Return the (X, Y) coordinate for the center point of the cell that contains the specified text.  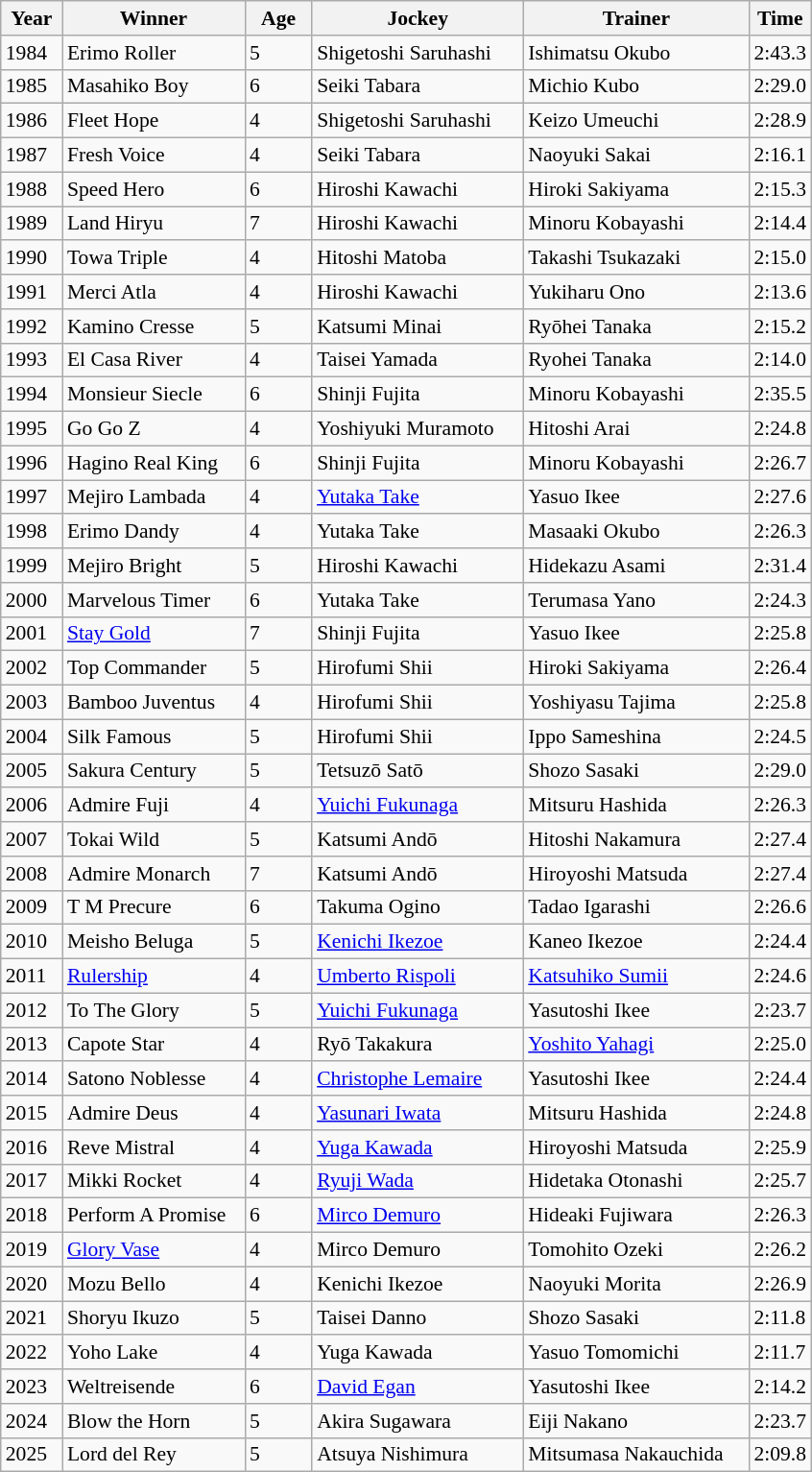
2008 (32, 874)
2:25.0 (779, 1045)
1998 (32, 532)
Tomohito Ozeki (635, 1250)
Admire Monarch (154, 874)
Speed Hero (154, 189)
Weltreisende (154, 1387)
Year (32, 18)
Yasunari Iwata (418, 1113)
Go Go Z (154, 429)
Glory Vase (154, 1250)
2:28.9 (779, 121)
Hidekazu Asami (635, 566)
Takuma Ogino (418, 907)
2014 (32, 1079)
Tetsuzō Satō (418, 771)
Yoshito Yahagi (635, 1045)
2:43.3 (779, 53)
2016 (32, 1147)
1987 (32, 156)
Tokai Wild (154, 839)
Mejiro Lambada (154, 497)
Tadao Igarashi (635, 907)
2:14.4 (779, 224)
Monsieur Siecle (154, 395)
Atsuya Nishimura (418, 1455)
Yoho Lake (154, 1353)
David Egan (418, 1387)
1999 (32, 566)
Towa Triple (154, 258)
Akira Sugawara (418, 1421)
2006 (32, 806)
2023 (32, 1387)
2:26.2 (779, 1250)
1984 (32, 53)
1997 (32, 497)
1995 (32, 429)
Yoshiyuki Muramoto (418, 429)
Ippo Sameshina (635, 736)
Ishimatsu Okubo (635, 53)
1988 (32, 189)
2021 (32, 1318)
Naoyuki Sakai (635, 156)
2007 (32, 839)
2010 (32, 942)
1993 (32, 360)
2:26.7 (779, 463)
Hagino Real King (154, 463)
Ryohei Tanaka (635, 360)
2015 (32, 1113)
2009 (32, 907)
Hitoshi Nakamura (635, 839)
Masaaki Okubo (635, 532)
1996 (32, 463)
Land Hiryu (154, 224)
Hitoshi Matoba (418, 258)
Erimo Roller (154, 53)
2:26.6 (779, 907)
2:31.4 (779, 566)
Hitoshi Arai (635, 429)
1986 (32, 121)
2019 (32, 1250)
Reve Mistral (154, 1147)
2002 (32, 668)
Mozu Bello (154, 1284)
Jockey (418, 18)
Eiji Nakano (635, 1421)
Perform A Promise (154, 1216)
2:24.6 (779, 977)
Rulership (154, 977)
2017 (32, 1181)
T M Precure (154, 907)
2003 (32, 703)
Mitsumasa Nakauchida (635, 1455)
Masahiko Boy (154, 86)
Yoshiyasu Tajima (635, 703)
Sakura Century (154, 771)
2:35.5 (779, 395)
Takashi Tsukazaki (635, 258)
2:16.1 (779, 156)
2:14.0 (779, 360)
2:13.6 (779, 292)
1985 (32, 86)
Merci Atla (154, 292)
Michio Kubo (635, 86)
Hidetaka Otonashi (635, 1181)
Katsuhiko Sumii (635, 977)
Keizo Umeuchi (635, 121)
2:25.9 (779, 1147)
2:24.5 (779, 736)
2013 (32, 1045)
1994 (32, 395)
2:26.9 (779, 1284)
2:27.6 (779, 497)
1990 (32, 258)
Kaneo Ikezoe (635, 942)
Admire Fuji (154, 806)
Yukiharu Ono (635, 292)
Time (779, 18)
2:24.3 (779, 600)
Mejiro Bright (154, 566)
2001 (32, 634)
2:11.8 (779, 1318)
Silk Famous (154, 736)
2:14.2 (779, 1387)
2004 (32, 736)
Erimo Dandy (154, 532)
Naoyuki Morita (635, 1284)
2025 (32, 1455)
Satono Noblesse (154, 1079)
Ryōhei Tanaka (635, 326)
Bamboo Juventus (154, 703)
Kamino Cresse (154, 326)
2:15.2 (779, 326)
Fresh Voice (154, 156)
2000 (32, 600)
Hideaki Fujiwara (635, 1216)
Admire Deus (154, 1113)
2:09.8 (779, 1455)
Age (278, 18)
1992 (32, 326)
1989 (32, 224)
Ryuji Wada (418, 1181)
Winner (154, 18)
El Casa River (154, 360)
Shoryu Ikuzo (154, 1318)
2005 (32, 771)
Marvelous Timer (154, 600)
2:11.7 (779, 1353)
Meisho Beluga (154, 942)
Taisei Yamada (418, 360)
Christophe Lemaire (418, 1079)
2:25.7 (779, 1181)
Top Commander (154, 668)
2012 (32, 1010)
Trainer (635, 18)
Stay Gold (154, 634)
Taisei Danno (418, 1318)
2020 (32, 1284)
2:26.4 (779, 668)
Blow the Horn (154, 1421)
To The Glory (154, 1010)
Mikki Rocket (154, 1181)
2018 (32, 1216)
Capote Star (154, 1045)
2:15.0 (779, 258)
Fleet Hope (154, 121)
Umberto Rispoli (418, 977)
2022 (32, 1353)
Ryō Takakura (418, 1045)
Lord del Rey (154, 1455)
1991 (32, 292)
Katsumi Minai (418, 326)
Yasuo Tomomichi (635, 1353)
Terumasa Yano (635, 600)
2011 (32, 977)
2:15.3 (779, 189)
2024 (32, 1421)
